Pinpoint the cell where the given text exists, returning its (X, Y) midpoint coordinate. 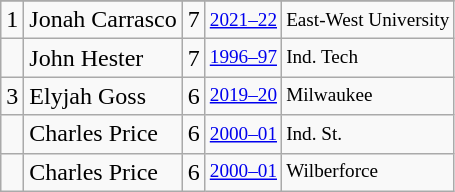
1 (12, 20)
Ind. St. (368, 134)
1996–97 (243, 58)
Elyjah Goss (103, 96)
Wilberforce (368, 172)
Ind. Tech (368, 58)
Jonah Carrasco (103, 20)
John Hester (103, 58)
2019–20 (243, 96)
East-West University (368, 20)
3 (12, 96)
2021–22 (243, 20)
Milwaukee (368, 96)
